Scan for the cell matching the given text and deliver its [X, Y] coordinate at center. 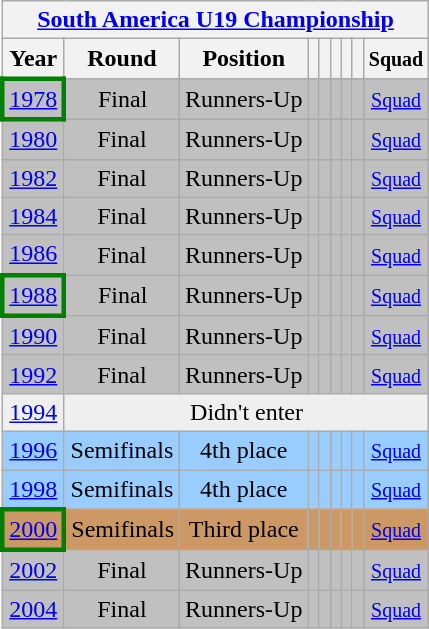
1990 [33, 336]
2004 [33, 609]
1994 [33, 412]
1988 [33, 296]
Year [33, 59]
Position [244, 59]
Round [122, 59]
1986 [33, 255]
South America U19 Championship [216, 20]
1998 [33, 490]
1978 [33, 98]
2002 [33, 570]
1982 [33, 178]
Third place [244, 530]
1996 [33, 450]
1992 [33, 374]
Didn't enter [246, 412]
1980 [33, 139]
2000 [33, 530]
1984 [33, 216]
